Capture the cell that displays the provided text and extract its (x, y) central coordinate. 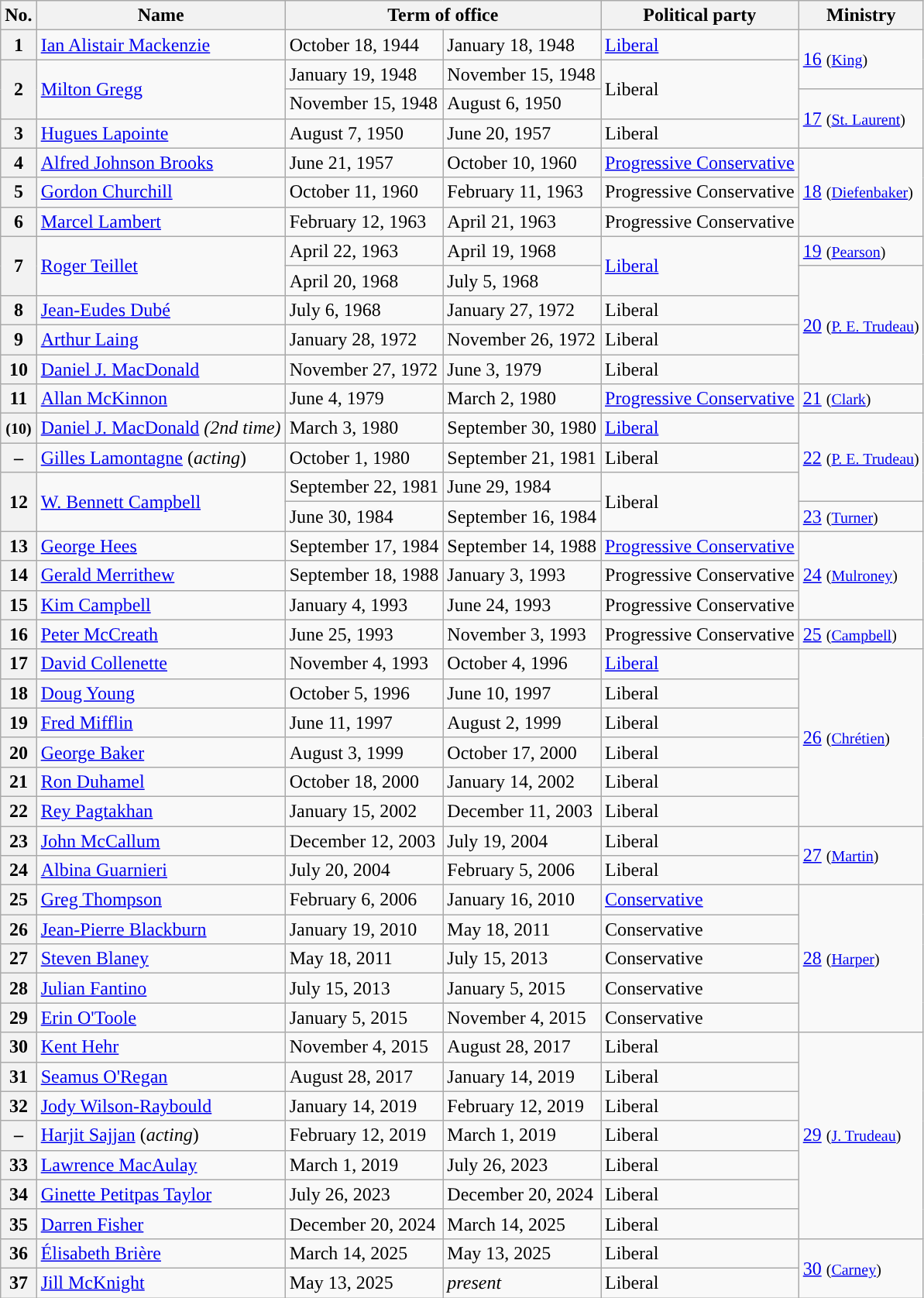
27 (19, 959)
10 (19, 369)
November 27, 1972 (364, 369)
June 24, 1993 (522, 605)
October 18, 1944 (364, 45)
October 11, 1960 (364, 192)
Erin O'Toole (161, 1018)
26 (Chrétien) (861, 737)
August 2, 1999 (522, 723)
5 (19, 192)
Julian Fantino (161, 988)
September 16, 1984 (522, 517)
18 (Diefenbaker) (861, 192)
Seamus O'Regan (161, 1077)
June 30, 1984 (364, 517)
October 1, 1980 (364, 458)
29 (J. Trudeau) (861, 1135)
31 (19, 1077)
16 (19, 634)
April 20, 1968 (364, 280)
George Hees (161, 546)
George Baker (161, 752)
September 18, 1988 (364, 575)
Daniel J. MacDonald (2nd time) (161, 428)
34 (19, 1194)
December 11, 2003 (522, 811)
Term of office (443, 15)
30 (19, 1047)
25 (Campbell) (861, 634)
January 27, 1972 (522, 310)
October 10, 1960 (522, 163)
Arthur Laing (161, 339)
Ginette Petitpas Taylor (161, 1194)
2 (19, 89)
Alfred Johnson Brooks (161, 163)
June 11, 1997 (364, 723)
Milton Gregg (161, 89)
Greg Thompson (161, 900)
September 22, 1981 (364, 487)
October 5, 1996 (364, 693)
April 21, 1963 (522, 221)
Harjit Sajjan (acting) (161, 1135)
February 6, 2006 (364, 900)
December 12, 2003 (364, 840)
present (522, 1283)
13 (19, 546)
February 11, 1963 (522, 192)
Gordon Churchill (161, 192)
June 20, 1957 (522, 133)
Daniel J. MacDonald (161, 369)
August 7, 1950 (364, 133)
September 30, 1980 (522, 428)
1 (19, 45)
January 15, 2002 (364, 811)
November 4, 1993 (364, 664)
19 (19, 723)
Marcel Lambert (161, 221)
November 26, 1972 (522, 339)
Jean-Pierre Blackburn (161, 929)
January 14, 2002 (522, 781)
January 19, 2010 (364, 929)
June 29, 1984 (522, 487)
January 18, 1948 (522, 45)
October 4, 1996 (522, 664)
28 (19, 988)
July 19, 2004 (522, 840)
March 3, 1980 (364, 428)
22 (19, 811)
September 21, 1981 (522, 458)
11 (19, 399)
August 6, 1950 (522, 104)
Peter McCreath (161, 634)
Steven Blaney (161, 959)
Jill McKnight (161, 1283)
September 14, 1988 (522, 546)
No. (19, 15)
February 5, 2006 (522, 870)
July 6, 1968 (364, 310)
Political party (700, 15)
16 (King) (861, 60)
Gilles Lamontagne (acting) (161, 458)
January 4, 1993 (364, 605)
January 16, 2010 (522, 900)
Allan McKinnon (161, 399)
Ian Alistair Mackenzie (161, 45)
Kim Campbell (161, 605)
23 (19, 840)
15 (19, 605)
Lawrence MacAulay (161, 1165)
36 (19, 1253)
20 (P. E. Trudeau) (861, 324)
35 (19, 1224)
28 (Harper) (861, 959)
37 (19, 1283)
September 17, 1984 (364, 546)
August 3, 1999 (364, 752)
John McCallum (161, 840)
W. Bennett Campbell (161, 502)
17 (19, 664)
January 28, 1972 (364, 339)
April 19, 1968 (522, 251)
17 (St. Laurent) (861, 118)
January 3, 1993 (522, 575)
Fred Mifflin (161, 723)
Jody Wilson-Raybould (161, 1106)
19 (Pearson) (861, 251)
8 (19, 310)
4 (19, 163)
Élisabeth Brière (161, 1253)
23 (Turner) (861, 517)
26 (19, 929)
Ministry (861, 15)
Darren Fisher (161, 1224)
22 (P. E. Trudeau) (861, 458)
Rey Pagtakhan (161, 811)
November 3, 1993 (522, 634)
June 4, 1979 (364, 399)
June 25, 1993 (364, 634)
25 (19, 900)
14 (19, 575)
Doug Young (161, 693)
Ron Duhamel (161, 781)
June 21, 1957 (364, 163)
29 (19, 1018)
33 (19, 1165)
6 (19, 221)
February 12, 1963 (364, 221)
32 (19, 1106)
June 3, 1979 (522, 369)
27 (Martin) (861, 855)
Roger Teillet (161, 266)
June 10, 1997 (522, 693)
3 (19, 133)
Albina Guarnieri (161, 870)
March 2, 1980 (522, 399)
January 19, 1948 (364, 74)
12 (19, 502)
April 22, 1963 (364, 251)
18 (19, 693)
Kent Hehr (161, 1047)
Jean-Eudes Dubé (161, 310)
24 (Mulroney) (861, 575)
Hugues Lapointe (161, 133)
24 (19, 870)
October 18, 2000 (364, 781)
July 5, 1968 (522, 280)
30 (Carney) (861, 1268)
9 (19, 339)
(10) (19, 428)
7 (19, 266)
October 17, 2000 (522, 752)
21 (19, 781)
July 20, 2004 (364, 870)
David Collenette (161, 664)
Name (161, 15)
Gerald Merrithew (161, 575)
21 (Clark) (861, 399)
20 (19, 752)
